From the cell containing the given text, extract its center point as (X, Y) coordinate. 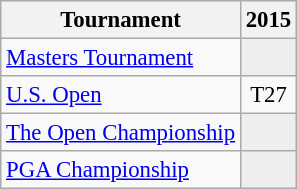
Tournament (121, 20)
Masters Tournament (121, 58)
T27 (268, 95)
The Open Championship (121, 133)
U.S. Open (121, 95)
2015 (268, 20)
PGA Championship (121, 170)
